Capture the cell that displays the provided text and extract its (x, y) central coordinate. 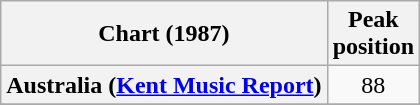
Peakposition (373, 34)
Australia (Kent Music Report) (164, 85)
Chart (1987) (164, 34)
88 (373, 85)
